For the text-containing cell, return its midpoint in (x, y) coordinate format. 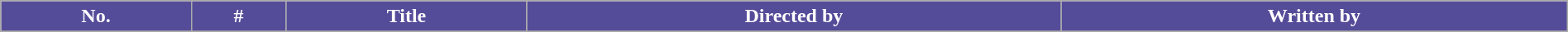
Title (407, 16)
No. (96, 16)
# (238, 16)
Directed by (794, 16)
Written by (1315, 16)
